Provide the [x, y] coordinate of the cell's center where the given text is located.  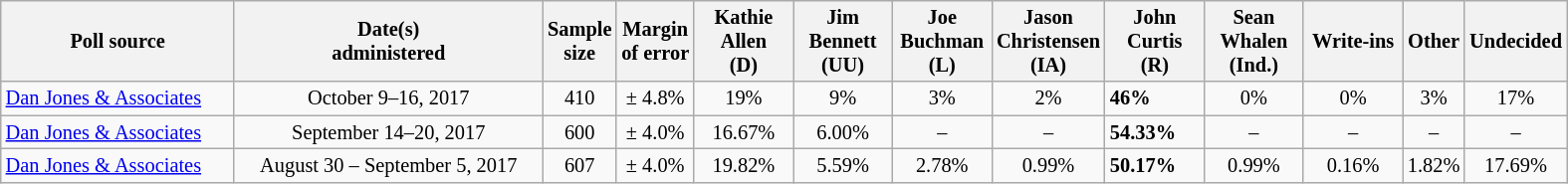
October 9–16, 2017 [388, 98]
2% [1048, 98]
19% [744, 98]
Poll source [117, 41]
0.16% [1353, 165]
Marginof error [655, 41]
Other [1434, 41]
± 4.8% [655, 98]
46% [1155, 98]
6.00% [843, 132]
600 [579, 132]
5.59% [843, 165]
17% [1515, 98]
August 30 – September 5, 2017 [388, 165]
17.69% [1515, 165]
JoeBuchman(L) [942, 41]
September 14–20, 2017 [388, 132]
19.82% [744, 165]
Undecided [1515, 41]
JimBennett(UU) [843, 41]
16.67% [744, 132]
9% [843, 98]
JohnCurtis(R) [1155, 41]
607 [579, 165]
54.33% [1155, 132]
KathieAllen(D) [744, 41]
50.17% [1155, 165]
SeanWhalen(Ind.) [1254, 41]
1.82% [1434, 165]
2.78% [942, 165]
Samplesize [579, 41]
410 [579, 98]
Date(s)administered [388, 41]
Write-ins [1353, 41]
JasonChristensen(IA) [1048, 41]
